Provide the [x, y] coordinate of the cell's center where the given text is located.  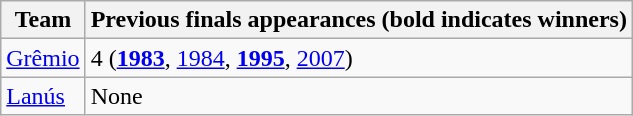
None [358, 96]
Lanús [43, 96]
Grêmio [43, 58]
Previous finals appearances (bold indicates winners) [358, 20]
4 (1983, 1984, 1995, 2007) [358, 58]
Team [43, 20]
